Determine the (X, Y) coordinate at the center of the cell enclosing the given text.  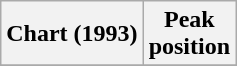
Peakposition (189, 34)
Chart (1993) (72, 34)
